Extract the (x, y) coordinate from the center of the cell holding the provided text.  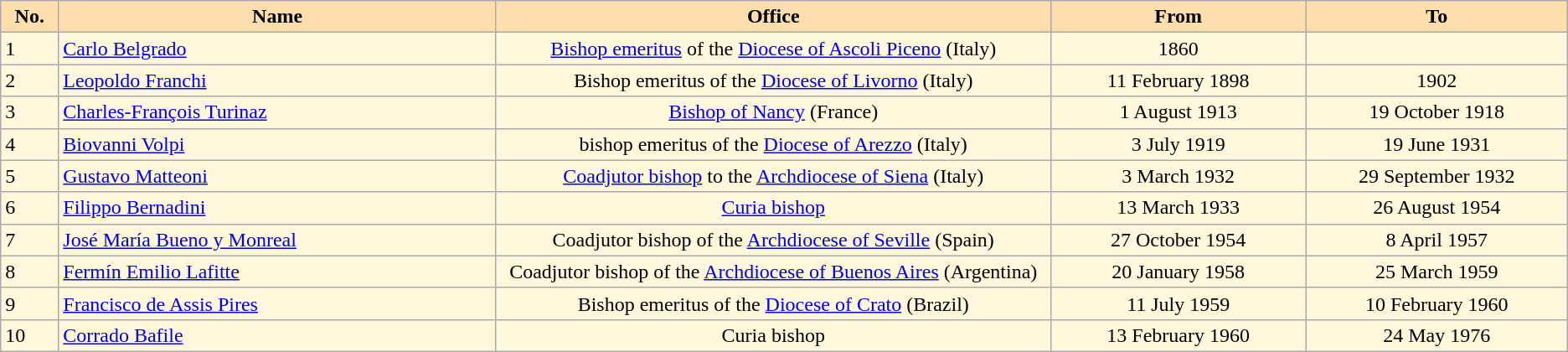
Filippo Bernadini (278, 208)
Name (278, 17)
24 May 1976 (1436, 335)
1 (30, 49)
20 January 1958 (1178, 272)
1902 (1436, 80)
1860 (1178, 49)
10 February 1960 (1436, 303)
2 (30, 80)
7 (30, 240)
6 (30, 208)
Bishop emeritus of the Diocese of Crato (Brazil) (773, 303)
Coadjutor bishop to the Archdiocese of Siena (Italy) (773, 176)
Bishop emeritus of the Diocese of Ascoli Piceno (Italy) (773, 49)
8 (30, 272)
5 (30, 176)
19 June 1931 (1436, 144)
Biovanni Volpi (278, 144)
Francisco de Assis Pires (278, 303)
11 July 1959 (1178, 303)
Charles-François Turinaz (278, 112)
José María Bueno y Monreal (278, 240)
9 (30, 303)
10 (30, 335)
27 October 1954 (1178, 240)
Carlo Belgrado (278, 49)
bishop emeritus of the Diocese of Arezzo (Italy) (773, 144)
Bishop of Nancy (France) (773, 112)
4 (30, 144)
Bishop emeritus of the Diocese of Livorno (Italy) (773, 80)
Coadjutor bishop of the Archdiocese of Seville (Spain) (773, 240)
Gustavo Matteoni (278, 176)
Coadjutor bishop of the Archdiocese of Buenos Aires (Argentina) (773, 272)
8 April 1957 (1436, 240)
19 October 1918 (1436, 112)
Office (773, 17)
To (1436, 17)
1 August 1913 (1178, 112)
From (1178, 17)
3 March 1932 (1178, 176)
No. (30, 17)
Leopoldo Franchi (278, 80)
3 July 1919 (1178, 144)
11 February 1898 (1178, 80)
Corrado Bafile (278, 335)
26 August 1954 (1436, 208)
13 February 1960 (1178, 335)
Fermín Emilio Lafitte (278, 272)
29 September 1932 (1436, 176)
3 (30, 112)
13 March 1933 (1178, 208)
25 March 1959 (1436, 272)
